Provide the (x, y) coordinate of the cell's center where the given text is located.  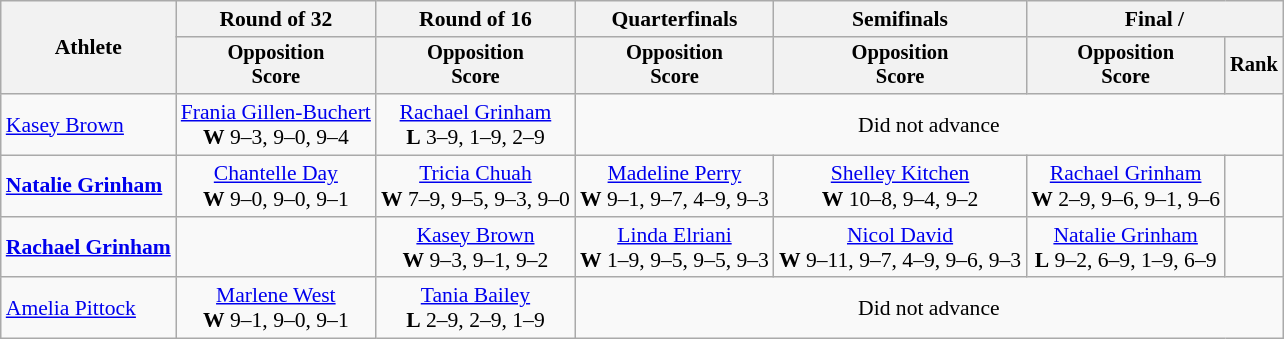
Tania Bailey L 2–9, 2–9, 1–9 (476, 308)
Amelia Pittock (88, 308)
Marlene West W 9–1, 9–0, 9–1 (276, 308)
Round of 32 (276, 19)
Rachael Grinham (88, 248)
Athlete (88, 48)
Rachael Grinham W 2–9, 9–6, 9–1, 9–6 (1126, 186)
Quarterfinals (674, 19)
Shelley Kitchen W 10–8, 9–4, 9–2 (900, 186)
Natalie Grinham L 9–2, 6–9, 1–9, 6–9 (1126, 248)
Madeline Perry W 9–1, 9–7, 4–9, 9–3 (674, 186)
Round of 16 (476, 19)
Semifinals (900, 19)
Chantelle Day W 9–0, 9–0, 9–1 (276, 186)
Natalie Grinham (88, 186)
Nicol David W 9–11, 9–7, 4–9, 9–6, 9–3 (900, 248)
Rachael Grinham L 3–9, 1–9, 2–9 (476, 124)
Final / (1154, 19)
Kasey Brown W 9–3, 9–1, 9–2 (476, 248)
Frania Gillen-Buchert W 9–3, 9–0, 9–4 (276, 124)
Rank (1254, 66)
Linda Elriani W 1–9, 9–5, 9–5, 9–3 (674, 248)
Kasey Brown (88, 124)
Tricia Chuah W 7–9, 9–5, 9–3, 9–0 (476, 186)
